Locate the cell with the specified text and output its (x, y) center coordinate. 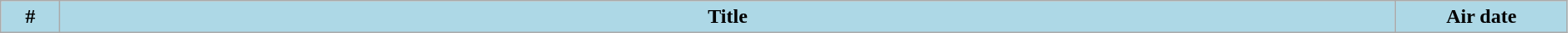
Air date (1481, 17)
# (30, 17)
Title (728, 17)
